Search for the cell housing the specified text and yield its [x, y] center coordinate. 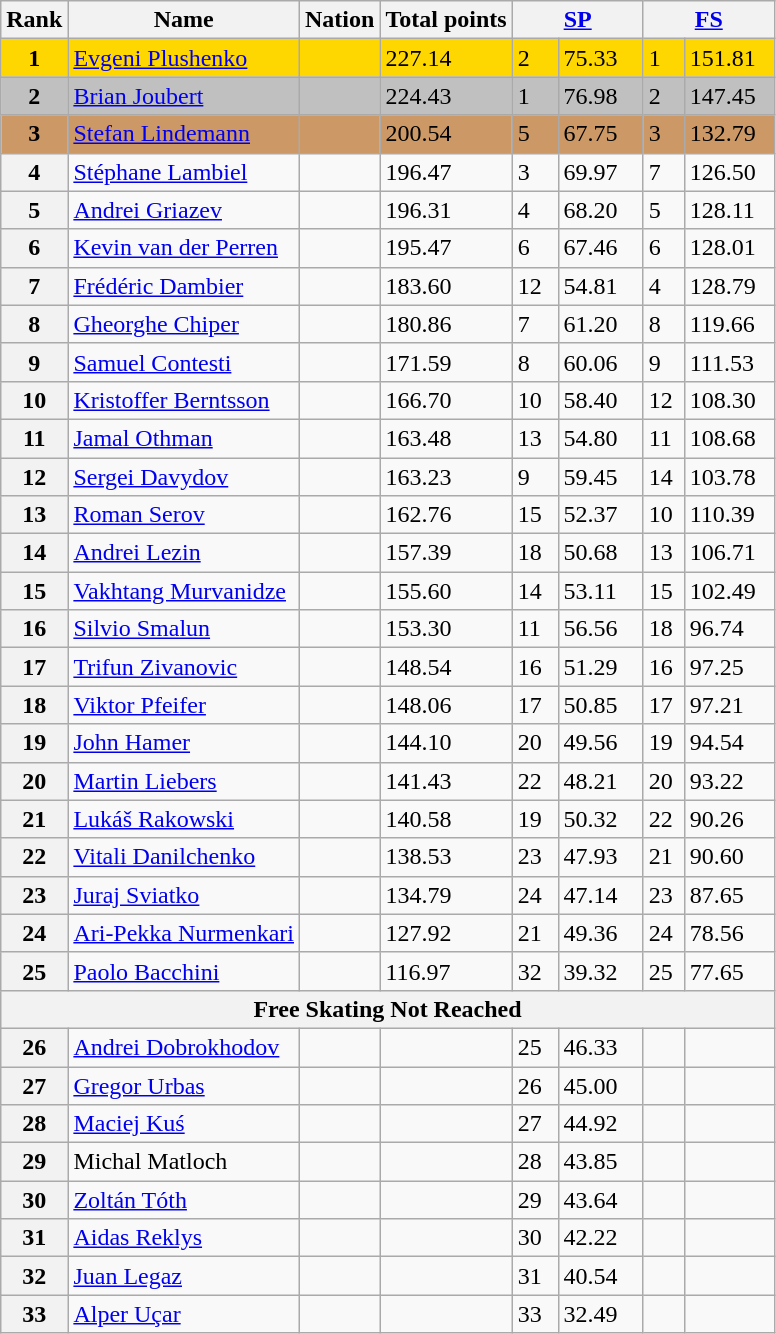
Brian Joubert [184, 96]
58.40 [600, 400]
52.37 [600, 515]
43.64 [600, 1200]
69.97 [600, 172]
108.68 [729, 438]
Jamal Othman [184, 438]
40.54 [600, 1276]
Martin Liebers [184, 781]
47.14 [600, 895]
Sergei Davydov [184, 477]
Andrei Griazev [184, 210]
45.00 [600, 1085]
151.81 [729, 58]
138.53 [446, 857]
144.10 [446, 743]
Juraj Sviatko [184, 895]
128.01 [729, 248]
110.39 [729, 515]
51.29 [600, 667]
Lukáš Rakowski [184, 819]
140.58 [446, 819]
Frédéric Dambier [184, 286]
47.93 [600, 857]
102.49 [729, 591]
111.53 [729, 362]
Gregor Urbas [184, 1085]
163.48 [446, 438]
Total points [446, 20]
Rank [34, 20]
50.32 [600, 819]
Roman Serov [184, 515]
97.25 [729, 667]
75.33 [600, 58]
Name [184, 20]
132.79 [729, 134]
Nation [340, 20]
128.79 [729, 286]
Maciej Kuś [184, 1124]
Andrei Dobrokhodov [184, 1047]
54.81 [600, 286]
50.68 [600, 553]
67.75 [600, 134]
Kristoffer Berntsson [184, 400]
54.80 [600, 438]
Evgeni Plushenko [184, 58]
Ari-Pekka Nurmenkari [184, 933]
FS [708, 20]
Paolo Bacchini [184, 971]
147.45 [729, 96]
90.26 [729, 819]
134.79 [446, 895]
126.50 [729, 172]
Viktor Pfeifer [184, 705]
227.14 [446, 58]
49.36 [600, 933]
67.46 [600, 248]
148.54 [446, 667]
50.85 [600, 705]
Stéphane Lambiel [184, 172]
43.85 [600, 1162]
39.32 [600, 971]
56.56 [600, 629]
119.66 [729, 324]
195.47 [446, 248]
93.22 [729, 781]
Zoltán Tóth [184, 1200]
John Hamer [184, 743]
96.74 [729, 629]
Vakhtang Murvanidze [184, 591]
Michal Matloch [184, 1162]
42.22 [600, 1238]
78.56 [729, 933]
SP [578, 20]
166.70 [446, 400]
97.21 [729, 705]
224.43 [446, 96]
162.76 [446, 515]
180.86 [446, 324]
155.60 [446, 591]
Free Skating Not Reached [388, 1009]
200.54 [446, 134]
148.06 [446, 705]
68.20 [600, 210]
171.59 [446, 362]
32.49 [600, 1314]
116.97 [446, 971]
183.60 [446, 286]
Samuel Contesti [184, 362]
46.33 [600, 1047]
44.92 [600, 1124]
59.45 [600, 477]
77.65 [729, 971]
61.20 [600, 324]
Alper Uçar [184, 1314]
48.21 [600, 781]
103.78 [729, 477]
153.30 [446, 629]
Aidas Reklys [184, 1238]
94.54 [729, 743]
76.98 [600, 96]
Juan Legaz [184, 1276]
128.11 [729, 210]
Andrei Lezin [184, 553]
Stefan Lindemann [184, 134]
90.60 [729, 857]
Gheorghe Chiper [184, 324]
196.47 [446, 172]
Vitali Danilchenko [184, 857]
157.39 [446, 553]
53.11 [600, 591]
Trifun Zivanovic [184, 667]
87.65 [729, 895]
141.43 [446, 781]
127.92 [446, 933]
108.30 [729, 400]
Kevin van der Perren [184, 248]
Silvio Smalun [184, 629]
49.56 [600, 743]
163.23 [446, 477]
60.06 [600, 362]
106.71 [729, 553]
196.31 [446, 210]
